Search for the cell housing the specified text and yield its [X, Y] center coordinate. 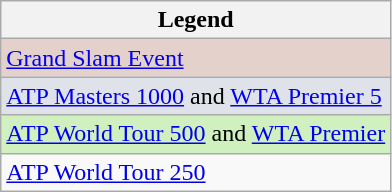
ATP World Tour 500 and WTA Premier [196, 134]
ATP World Tour 250 [196, 172]
ATP Masters 1000 and WTA Premier 5 [196, 96]
Grand Slam Event [196, 58]
Legend [196, 20]
